Identify which cell holds the provided text, then report its (X, Y) central coordinate. 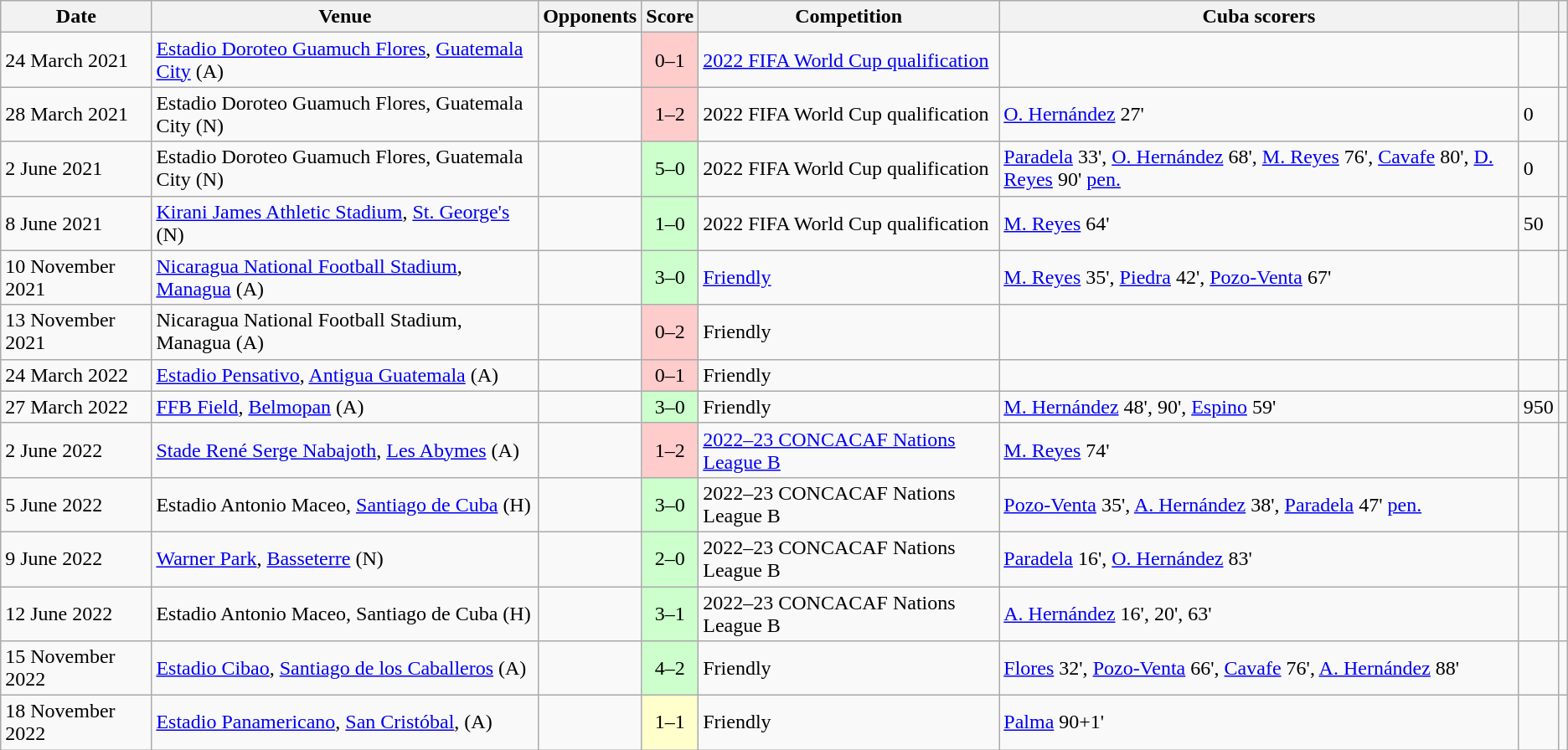
0–2 (670, 331)
5 June 2022 (76, 504)
Warner Park, Basseterre (N) (345, 559)
Stade René Serge Nabajoth, Les Abymes (A) (345, 450)
2–0 (670, 559)
FFB Field, Belmopan (A) (345, 407)
8 June 2021 (76, 223)
M. Reyes 35', Piedra 42', Pozo-Venta 67' (1259, 278)
950 (1538, 407)
M. Hernández 48', 90', Espino 59' (1259, 407)
Estadio Panamericano, San Cristóbal, (A) (345, 723)
Opponents (590, 17)
Paradela 33', O. Hernández 68', M. Reyes 76', Cavafe 80', D. Reyes 90' pen. (1259, 169)
Score (670, 17)
Pozo-Venta 35', A. Hernández 38', Paradela 47' pen. (1259, 504)
10 November 2021 (76, 278)
15 November 2022 (76, 668)
1–1 (670, 723)
12 June 2022 (76, 613)
2 June 2022 (76, 450)
Kirani James Athletic Stadium, St. George's (N) (345, 223)
Estadio Doroteo Guamuch Flores, Guatemala City (A) (345, 60)
A. Hernández 16', 20', 63' (1259, 613)
M. Reyes 74' (1259, 450)
Venue (345, 17)
2 June 2021 (76, 169)
4–2 (670, 668)
Competition (849, 17)
Paradela 16', O. Hernández 83' (1259, 559)
M. Reyes 64' (1259, 223)
24 March 2021 (76, 60)
13 November 2021 (76, 331)
28 March 2021 (76, 114)
Estadio Pensativo, Antigua Guatemala (A) (345, 375)
Palma 90+1' (1259, 723)
Estadio Cibao, Santiago de los Caballeros (A) (345, 668)
Cuba scorers (1259, 17)
O. Hernández 27' (1259, 114)
5–0 (670, 169)
27 March 2022 (76, 407)
50 (1538, 223)
Date (76, 17)
3–1 (670, 613)
1–0 (670, 223)
18 November 2022 (76, 723)
24 March 2022 (76, 375)
Flores 32', Pozo-Venta 66', Cavafe 76', A. Hernández 88' (1259, 668)
9 June 2022 (76, 559)
